Output the [X, Y] coordinate of the center of the cell containing the given text.  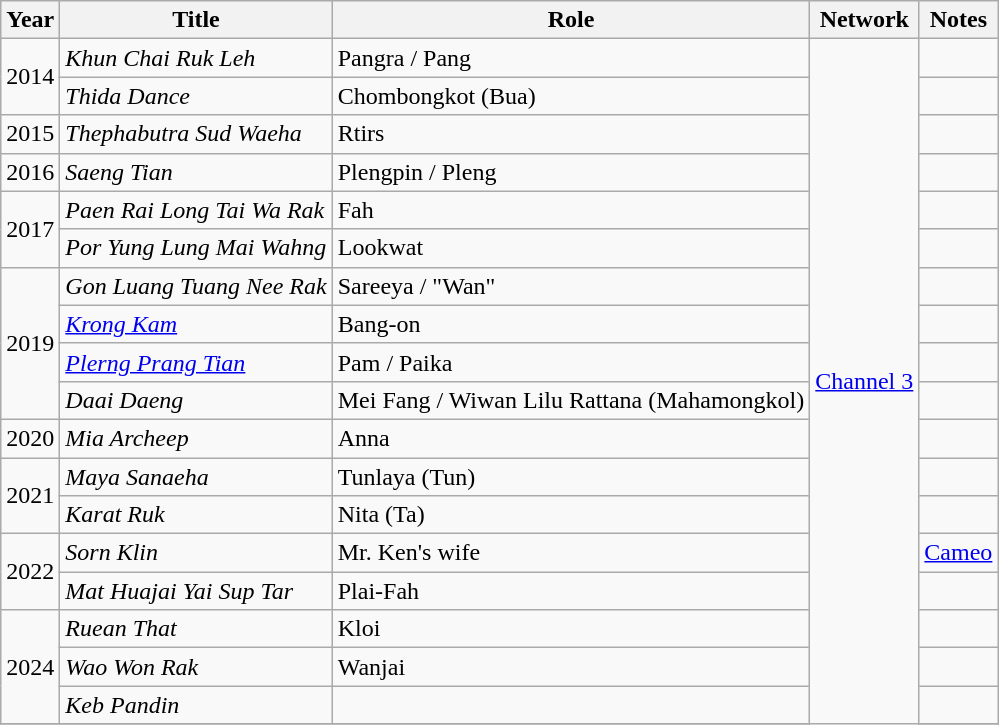
Plengpin / Pleng [571, 172]
Krong Kam [196, 324]
Cameo [958, 553]
Network [864, 20]
2019 [30, 343]
Fah [571, 210]
Wanjai [571, 667]
Wao Won Rak [196, 667]
Lookwat [571, 248]
Keb Pandin [196, 705]
Rtirs [571, 134]
Role [571, 20]
Channel 3 [864, 382]
Bang-on [571, 324]
Thida Dance [196, 96]
Karat Ruk [196, 515]
2024 [30, 667]
Daai Daeng [196, 400]
Kloi [571, 629]
Sorn Klin [196, 553]
Chombongkot (Bua) [571, 96]
Gon Luang Tuang Nee Rak [196, 286]
Sareeya / "Wan" [571, 286]
Khun Chai Ruk Leh [196, 58]
Ruean That [196, 629]
Anna [571, 438]
Year [30, 20]
Nita (Ta) [571, 515]
Plerng Prang Tian [196, 362]
Paen Rai Long Tai Wa Rak [196, 210]
2021 [30, 496]
2016 [30, 172]
Maya Sanaeha [196, 477]
Tunlaya (Tun) [571, 477]
2020 [30, 438]
Mat Huajai Yai Sup Tar [196, 591]
Mia Archeep [196, 438]
2015 [30, 134]
Por Yung Lung Mai Wahng [196, 248]
Title [196, 20]
Mr. Ken's wife [571, 553]
2017 [30, 229]
Pangra / Pang [571, 58]
Mei Fang / Wiwan Lilu Rattana (Mahamongkol) [571, 400]
Notes [958, 20]
Thephabutra Sud Waeha [196, 134]
Pam / Paika [571, 362]
Plai-Fah [571, 591]
2014 [30, 77]
2022 [30, 572]
Saeng Tian [196, 172]
